Capture the cell that displays the provided text and extract its (X, Y) central coordinate. 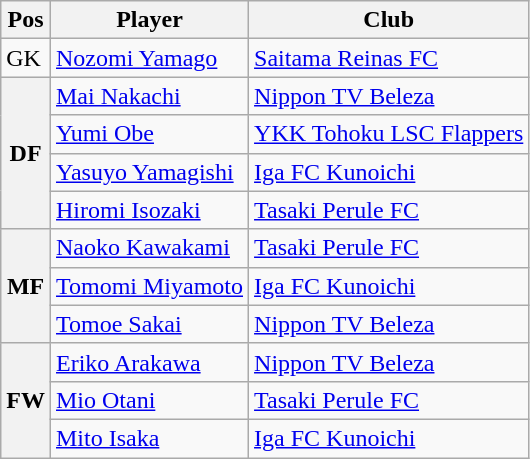
Mito Isaka (149, 438)
Pos (26, 20)
Nozomi Yamago (149, 58)
Mai Nakachi (149, 96)
Player (149, 20)
FW (26, 400)
Club (389, 20)
Mio Otani (149, 400)
Hiromi Isozaki (149, 210)
Saitama Reinas FC (389, 58)
Naoko Kawakami (149, 248)
Eriko Arakawa (149, 362)
DF (26, 153)
Tomoe Sakai (149, 324)
MF (26, 286)
YKK Tohoku LSC Flappers (389, 134)
Yasuyo Yamagishi (149, 172)
Tomomi Miyamoto (149, 286)
GK (26, 58)
Yumi Obe (149, 134)
